Locate the cell with the specified text and output its [X, Y] center coordinate. 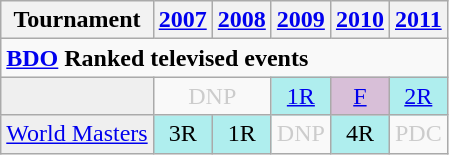
2011 [418, 20]
2010 [360, 20]
2008 [242, 20]
BDO Ranked televised events [224, 58]
2R [418, 96]
PDC [418, 134]
Tournament [77, 20]
World Masters [77, 134]
3R [182, 134]
4R [360, 134]
2009 [300, 20]
F [360, 96]
2007 [182, 20]
